Determine the [X, Y] coordinate at the center of the cell enclosing the given text.  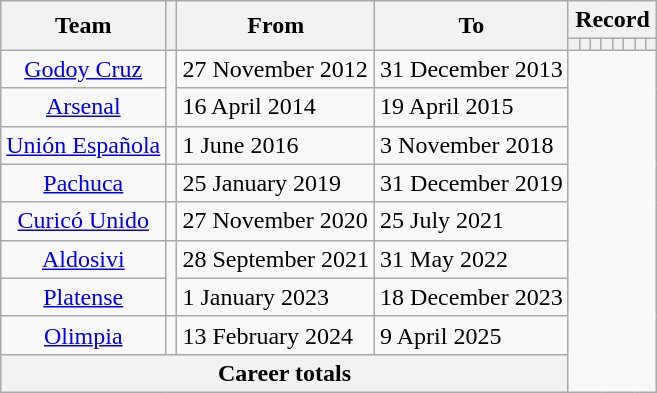
25 January 2019 [276, 183]
From [276, 26]
Team [84, 26]
To [472, 26]
18 December 2023 [472, 297]
Aldosivi [84, 259]
Unión Española [84, 145]
31 May 2022 [472, 259]
Career totals [284, 373]
28 September 2021 [276, 259]
25 July 2021 [472, 221]
9 April 2025 [472, 335]
27 November 2020 [276, 221]
1 June 2016 [276, 145]
13 February 2024 [276, 335]
Record [612, 20]
Platense [84, 297]
3 November 2018 [472, 145]
19 April 2015 [472, 107]
31 December 2019 [472, 183]
Olimpia [84, 335]
Curicó Unido [84, 221]
Pachuca [84, 183]
27 November 2012 [276, 69]
Godoy Cruz [84, 69]
31 December 2013 [472, 69]
1 January 2023 [276, 297]
Arsenal [84, 107]
16 April 2014 [276, 107]
